Return the [X, Y] coordinate for the center point of the cell that contains the specified text.  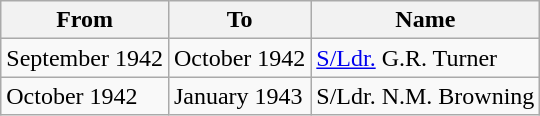
September 1942 [85, 58]
S/Ldr. N.M. Browning [426, 96]
January 1943 [239, 96]
To [239, 20]
From [85, 20]
Name [426, 20]
S/Ldr. G.R. Turner [426, 58]
